For the text-containing cell, return its midpoint in (X, Y) coordinate format. 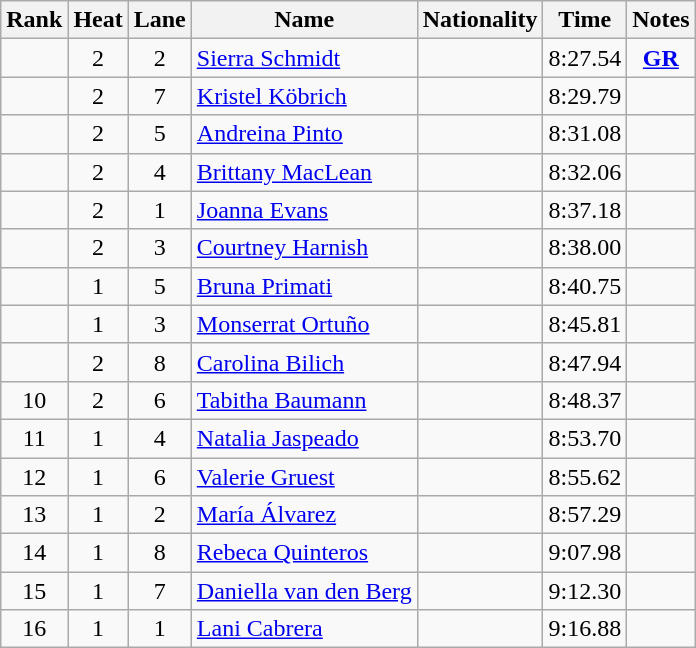
Time (585, 20)
14 (34, 553)
9:16.88 (585, 629)
Joanna Evans (304, 210)
Natalia Jaspeado (304, 438)
9:12.30 (585, 591)
Heat (98, 20)
16 (34, 629)
11 (34, 438)
Sierra Schmidt (304, 58)
8:57.29 (585, 515)
Valerie Gruest (304, 477)
GR (661, 58)
10 (34, 400)
12 (34, 477)
María Álvarez (304, 515)
8:45.81 (585, 324)
8:47.94 (585, 362)
Kristel Köbrich (304, 96)
8:31.08 (585, 134)
Monserrat Ortuño (304, 324)
8:48.37 (585, 400)
Carolina Bilich (304, 362)
Rebeca Quinteros (304, 553)
8:29.79 (585, 96)
9:07.98 (585, 553)
Nationality (480, 20)
Bruna Primati (304, 286)
8:38.00 (585, 248)
Lani Cabrera (304, 629)
8:55.62 (585, 477)
8:32.06 (585, 172)
Daniella van den Berg (304, 591)
8:53.70 (585, 438)
Notes (661, 20)
15 (34, 591)
Brittany MacLean (304, 172)
8:37.18 (585, 210)
Andreina Pinto (304, 134)
Name (304, 20)
Rank (34, 20)
13 (34, 515)
Tabitha Baumann (304, 400)
8:27.54 (585, 58)
Lane (160, 20)
8:40.75 (585, 286)
Courtney Harnish (304, 248)
